Capture the cell that displays the provided text and extract its (x, y) central coordinate. 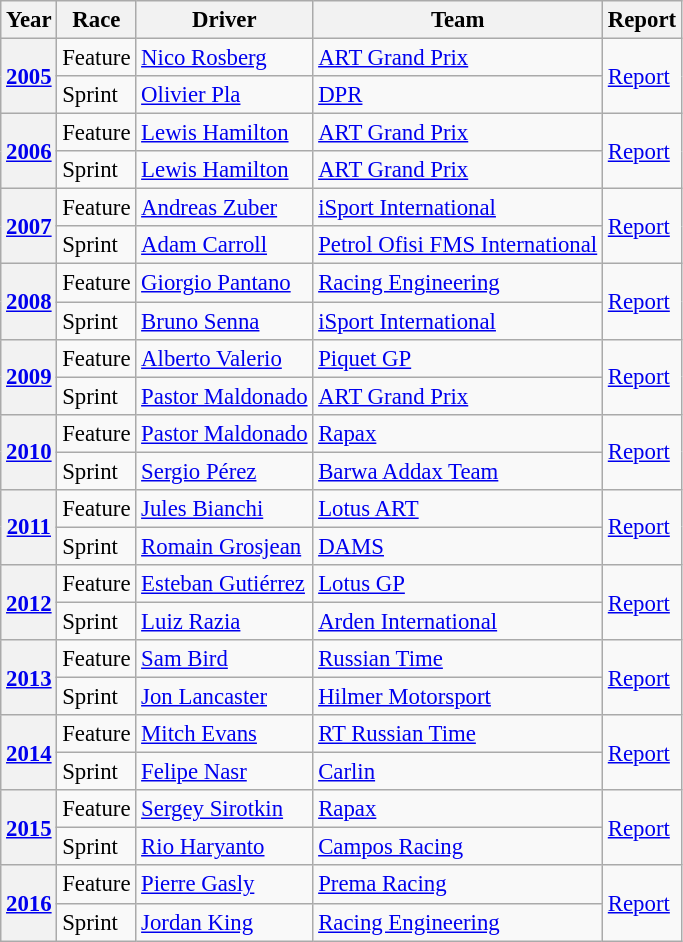
2005 (29, 76)
2006 (29, 152)
2015 (29, 828)
Pierre Gasly (224, 885)
Piquet GP (458, 358)
Alberto Valerio (224, 358)
Nico Rosberg (224, 58)
2016 (29, 904)
2012 (29, 602)
Sam Bird (224, 659)
Campos Racing (458, 847)
Team (458, 20)
Luiz Razia (224, 621)
Prema Racing (458, 885)
Romain Grosjean (224, 546)
Giorgio Pantano (224, 283)
Esteban Gutiérrez (224, 584)
Rio Haryanto (224, 847)
Carlin (458, 772)
DPR (458, 95)
Lotus ART (458, 509)
Jordan King (224, 922)
Adam Carroll (224, 245)
2013 (29, 678)
DAMS (458, 546)
Hilmer Motorsport (458, 697)
Year (29, 20)
Andreas Zuber (224, 208)
2014 (29, 752)
2011 (29, 528)
Petrol Ofisi FMS International (458, 245)
Felipe Nasr (224, 772)
Driver (224, 20)
Sergey Sirotkin (224, 809)
2009 (29, 376)
2007 (29, 226)
2010 (29, 452)
Russian Time (458, 659)
Barwa Addax Team (458, 471)
Jules Bianchi (224, 509)
Jon Lancaster (224, 697)
Lotus GP (458, 584)
RT Russian Time (458, 734)
Bruno Senna (224, 321)
Arden International (458, 621)
Olivier Pla (224, 95)
Mitch Evans (224, 734)
Race (96, 20)
2008 (29, 302)
Sergio Pérez (224, 471)
